Return the [x, y] coordinate for the center point of the cell that contains the specified text.  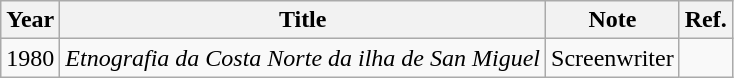
Year [30, 20]
Note [613, 20]
1980 [30, 58]
Etnografia da Costa Norte da ilha de San Miguel [303, 58]
Screenwriter [613, 58]
Ref. [706, 20]
Title [303, 20]
